Detect which cell encompasses the target text, then output its [x, y] center coordinate. 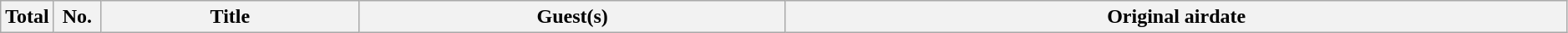
Original airdate [1176, 17]
Guest(s) [572, 17]
No. [77, 17]
Total [28, 17]
Title [230, 17]
